Determine the (x, y) coordinate at the center of the cell enclosing the given text.  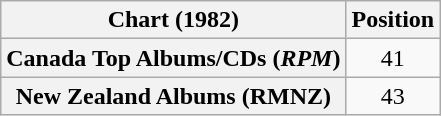
New Zealand Albums (RMNZ) (174, 96)
Position (393, 20)
43 (393, 96)
Chart (1982) (174, 20)
Canada Top Albums/CDs (RPM) (174, 58)
41 (393, 58)
